For the text-containing cell, return its midpoint in [X, Y] coordinate format. 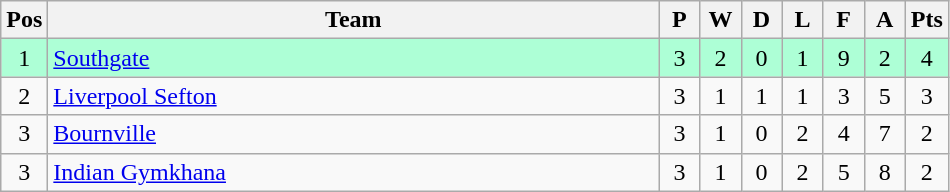
W [720, 20]
Bournville [354, 134]
7 [884, 134]
A [884, 20]
P [680, 20]
8 [884, 172]
9 [844, 58]
Indian Gymkhana [354, 172]
Liverpool Sefton [354, 96]
Pts [926, 20]
Southgate [354, 58]
Pos [24, 20]
D [762, 20]
L [802, 20]
Team [354, 20]
F [844, 20]
